Find where the given text appears and provide that cell's center as (X, Y) coordinate. 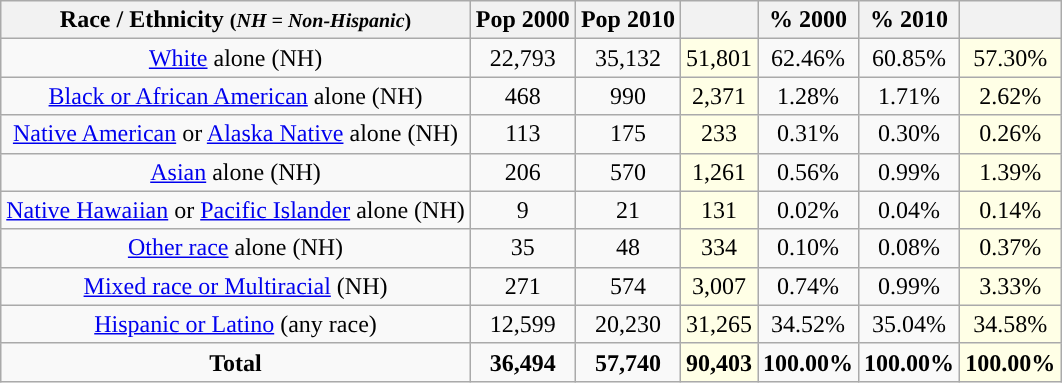
9 (522, 210)
31,265 (718, 324)
1.28% (808, 96)
334 (718, 248)
3,007 (718, 286)
3.33% (1010, 286)
1,261 (718, 172)
36,494 (522, 362)
271 (522, 286)
34.58% (1010, 324)
0.37% (1010, 248)
90,403 (718, 362)
Native Hawaiian or Pacific Islander alone (NH) (236, 210)
0.08% (910, 248)
Asian alone (NH) (236, 172)
51,801 (718, 58)
12,599 (522, 324)
1.71% (910, 96)
60.85% (910, 58)
22,793 (522, 58)
35.04% (910, 324)
35 (522, 248)
% 2000 (808, 20)
57,740 (628, 362)
0.04% (910, 210)
White alone (NH) (236, 58)
48 (628, 248)
Race / Ethnicity (NH = Non-Hispanic) (236, 20)
233 (718, 134)
Pop 2010 (628, 20)
0.31% (808, 134)
570 (628, 172)
57.30% (1010, 58)
0.14% (1010, 210)
62.46% (808, 58)
113 (522, 134)
Total (236, 362)
Native American or Alaska Native alone (NH) (236, 134)
175 (628, 134)
0.26% (1010, 134)
Hispanic or Latino (any race) (236, 324)
% 2010 (910, 20)
Pop 2000 (522, 20)
Mixed race or Multiracial (NH) (236, 286)
0.10% (808, 248)
1.39% (1010, 172)
0.74% (808, 286)
0.30% (910, 134)
206 (522, 172)
Black or African American alone (NH) (236, 96)
468 (522, 96)
21 (628, 210)
2,371 (718, 96)
990 (628, 96)
131 (718, 210)
34.52% (808, 324)
0.56% (808, 172)
574 (628, 286)
20,230 (628, 324)
2.62% (1010, 96)
Other race alone (NH) (236, 248)
35,132 (628, 58)
0.02% (808, 210)
